Search for the cell housing the specified text and yield its [x, y] center coordinate. 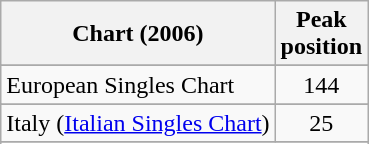
European Singles Chart [138, 85]
Italy (Italian Singles Chart) [138, 123]
25 [321, 123]
Peakposition [321, 34]
Chart (2006) [138, 34]
144 [321, 85]
